Capture the cell that displays the provided text and extract its [x, y] central coordinate. 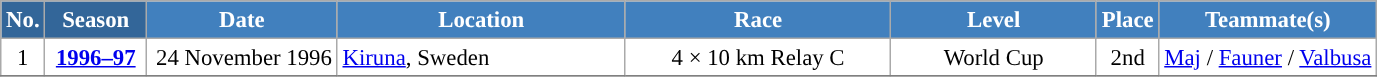
1 [23, 58]
Place [1127, 20]
24 November 1996 [242, 58]
Race [758, 20]
No. [23, 20]
Maj / Fauner / Valbusa [1268, 58]
1996–97 [96, 58]
Date [242, 20]
Kiruna, Sweden [481, 58]
Teammate(s) [1268, 20]
4 × 10 km Relay C [758, 58]
Location [481, 20]
Season [96, 20]
World Cup [994, 58]
2nd [1127, 58]
Level [994, 20]
